Find where the given text appears and provide that cell's center as (x, y) coordinate. 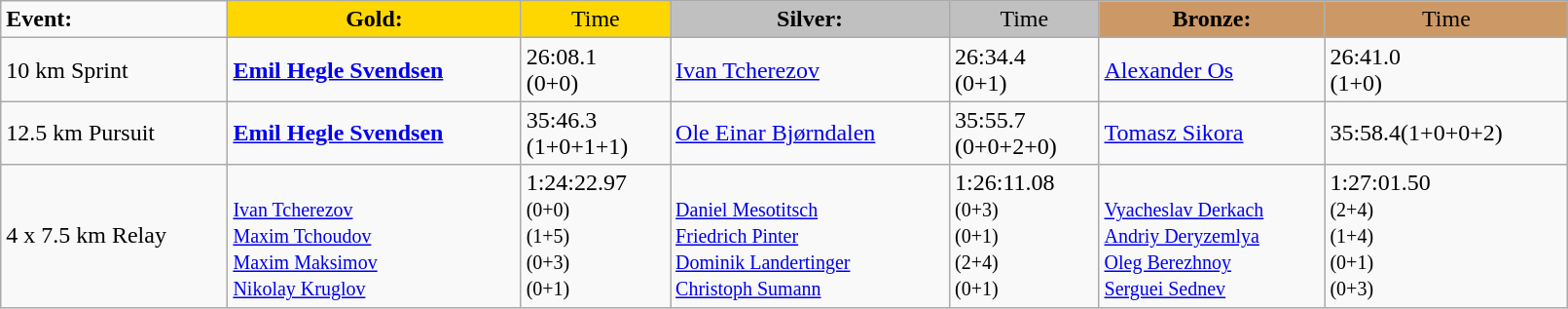
4 x 7.5 km Relay (115, 236)
Event: (115, 19)
1:26:11.08(0+3)(0+1)(2+4)(0+1) (1024, 236)
Ivan TcherezovMaxim TchoudovMaxim MaksimovNikolay Kruglov (374, 236)
Bronze: (1212, 19)
26:08.1(0+0) (596, 70)
26:34.4(0+1) (1024, 70)
26:41.0(1+0) (1446, 70)
35:58.4(1+0+0+2) (1446, 133)
Vyacheslav DerkachAndriy DeryzemlyaOleg BerezhnoySerguei Sednev (1212, 236)
1:24:22.97(0+0)(1+5)(0+3)(0+1) (596, 236)
10 km Sprint (115, 70)
Daniel MesotitschFriedrich PinterDominik LandertingerChristoph Sumann (810, 236)
35:55.7(0+0+2+0) (1024, 133)
Ole Einar Bjørndalen (810, 133)
35:46.3(1+0+1+1) (596, 133)
Gold: (374, 19)
Tomasz Sikora (1212, 133)
Alexander Os (1212, 70)
12.5 km Pursuit (115, 133)
Ivan Tcherezov (810, 70)
Silver: (810, 19)
1:27:01.50(2+4)(1+4)(0+1)(0+3) (1446, 236)
